Extract the [X, Y] coordinate from the center of the cell holding the provided text.  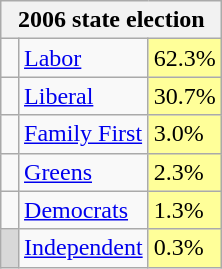
1.3% [184, 210]
2006 state election [111, 20]
Liberal [84, 96]
62.3% [184, 58]
Democrats [84, 210]
0.3% [184, 248]
Greens [84, 172]
Independent [84, 248]
2.3% [184, 172]
30.7% [184, 96]
Labor [84, 58]
Family First [84, 134]
3.0% [184, 134]
